Find where the given text appears and provide that cell's center as (x, y) coordinate. 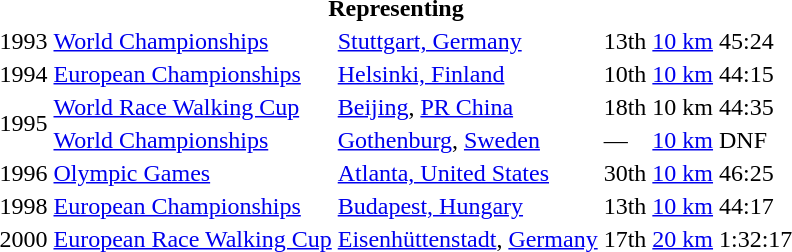
— (625, 140)
Budapest, Hungary (468, 206)
Beijing, PR China (468, 107)
30th (625, 173)
10th (625, 74)
Olympic Games (192, 173)
Atlanta, United States (468, 173)
World Race Walking Cup (192, 107)
Gothenburg, Sweden (468, 140)
18th (625, 107)
Helsinki, Finland (468, 74)
Stuttgart, Germany (468, 41)
